Pinpoint the cell where the given text exists, returning its (x, y) midpoint coordinate. 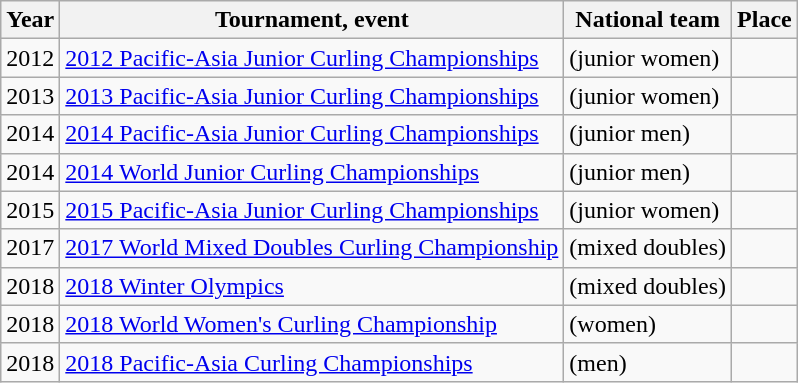
2014 World Junior Curling Championships (312, 172)
2018 Pacific-Asia Curling Championships (312, 362)
2013 (30, 96)
Tournament, event (312, 20)
2018 Winter Olympics (312, 286)
National team (648, 20)
2012 Pacific-Asia Junior Curling Championships (312, 58)
2015 Pacific-Asia Junior Curling Championships (312, 210)
Year (30, 20)
2015 (30, 210)
2017 World Mixed Doubles Curling Championship (312, 248)
2018 World Women's Curling Championship (312, 324)
2017 (30, 248)
(women) (648, 324)
2014 Pacific-Asia Junior Curling Championships (312, 134)
(men) (648, 362)
Place (765, 20)
2013 Pacific-Asia Junior Curling Championships (312, 96)
2012 (30, 58)
